Return [x, y] of the center of cell containing provided text 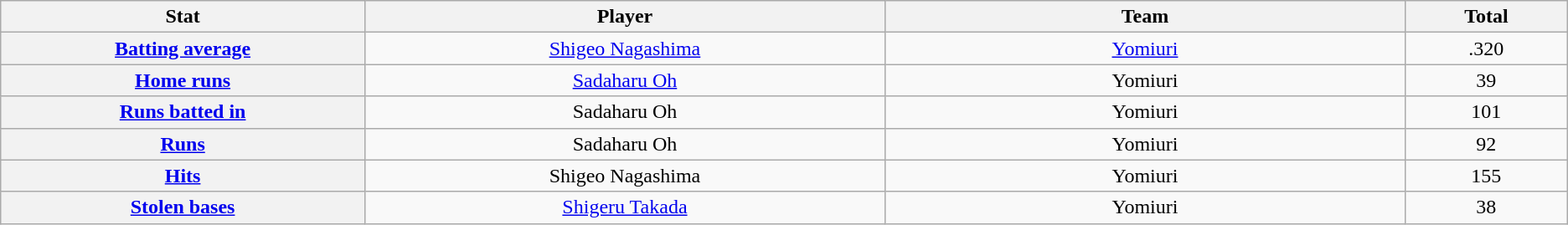
Runs batted in [183, 112]
39 [1486, 80]
101 [1486, 112]
.320 [1486, 49]
Hits [183, 176]
155 [1486, 176]
Stolen bases [183, 207]
Runs [183, 144]
Batting average [183, 49]
Team [1144, 17]
Shigeru Takada [625, 207]
Stat [183, 17]
Total [1486, 17]
38 [1486, 207]
Player [625, 17]
92 [1486, 144]
Home runs [183, 80]
